Return the (X, Y) coordinate for the center point of the cell that contains the specified text.  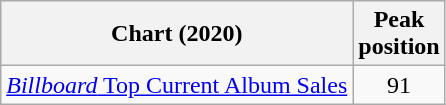
Chart (2020) (177, 34)
Billboard Top Current Album Sales (177, 85)
Peakposition (399, 34)
91 (399, 85)
